Extract the [X, Y] coordinate from the center of the cell holding the provided text.  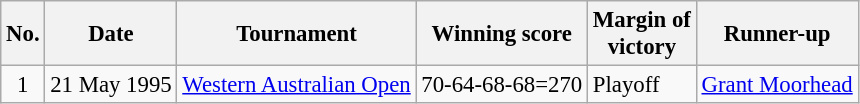
1 [23, 85]
Tournament [296, 34]
Runner-up [777, 34]
70-64-68-68=270 [502, 85]
No. [23, 34]
Date [111, 34]
Playoff [642, 85]
21 May 1995 [111, 85]
Western Australian Open [296, 85]
Winning score [502, 34]
Grant Moorhead [777, 85]
Margin ofvictory [642, 34]
